Provide the (x, y) coordinate of the cell's center where the given text is located.  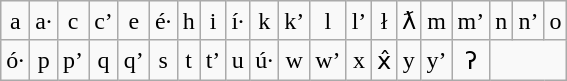
k (264, 21)
c (74, 21)
h (188, 21)
q’ (134, 60)
ó· (16, 60)
w (294, 60)
s (163, 60)
o (556, 21)
i (213, 21)
x̂ (384, 60)
l’ (359, 21)
m (436, 21)
a· (44, 21)
q (104, 60)
é· (163, 21)
t (188, 60)
p (44, 60)
l (328, 21)
a (16, 21)
t’ (213, 60)
w’ (328, 60)
n’ (528, 21)
í· (238, 21)
p’ (74, 60)
ú· (264, 60)
ƛ (408, 21)
e (134, 21)
m’ (471, 21)
u (238, 60)
y’ (436, 60)
ł (384, 21)
c’ (104, 21)
y (408, 60)
k’ (294, 21)
n (502, 21)
ʔ (471, 60)
x (359, 60)
